From the cell containing the given text, extract its center point as [X, Y] coordinate. 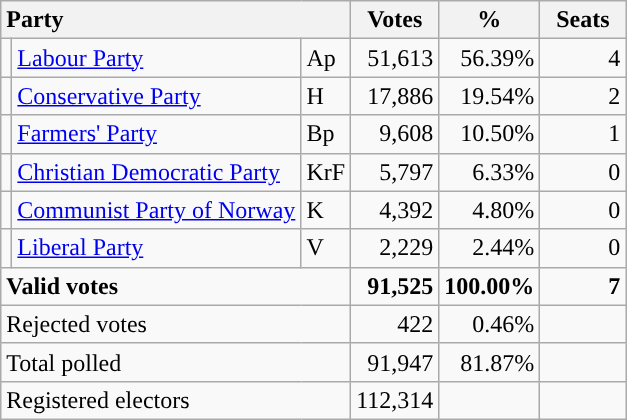
0.46% [490, 324]
Votes [395, 20]
81.87% [490, 362]
422 [395, 324]
Liberal Party [156, 248]
2.44% [490, 248]
Seats [583, 20]
Bp [326, 134]
2 [583, 96]
112,314 [395, 400]
Valid votes [176, 286]
Labour Party [156, 58]
Communist Party of Norway [156, 210]
51,613 [395, 58]
7 [583, 286]
100.00% [490, 286]
V [326, 248]
Christian Democratic Party [156, 172]
91,947 [395, 362]
6.33% [490, 172]
Rejected votes [176, 324]
2,229 [395, 248]
9,608 [395, 134]
4,392 [395, 210]
Total polled [176, 362]
4 [583, 58]
Conservative Party [156, 96]
1 [583, 134]
K [326, 210]
17,886 [395, 96]
Farmers' Party [156, 134]
10.50% [490, 134]
Ap [326, 58]
% [490, 20]
Party [176, 20]
H [326, 96]
4.80% [490, 210]
5,797 [395, 172]
KrF [326, 172]
56.39% [490, 58]
19.54% [490, 96]
Registered electors [176, 400]
91,525 [395, 286]
